Locate the cell with the specified text and output its (x, y) center coordinate. 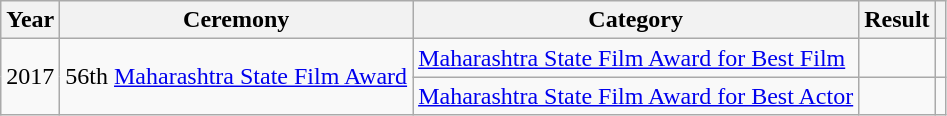
56th Maharashtra State Film Award (236, 77)
Result (897, 20)
Year (30, 20)
Maharashtra State Film Award for Best Actor (636, 96)
2017 (30, 77)
Ceremony (236, 20)
Category (636, 20)
Maharashtra State Film Award for Best Film (636, 58)
